Determine the (x, y) coordinate at the center of the cell enclosing the given text.  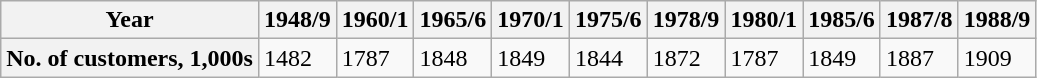
1872 (686, 58)
Year (130, 20)
1887 (919, 58)
1988/9 (997, 20)
1848 (453, 58)
1960/1 (375, 20)
1909 (997, 58)
1482 (297, 58)
No. of customers, 1,000s (130, 58)
1985/6 (842, 20)
1987/8 (919, 20)
1844 (608, 58)
1965/6 (453, 20)
1980/1 (764, 20)
1970/1 (531, 20)
1948/9 (297, 20)
1978/9 (686, 20)
1975/6 (608, 20)
